Search for the cell housing the specified text and yield its (x, y) center coordinate. 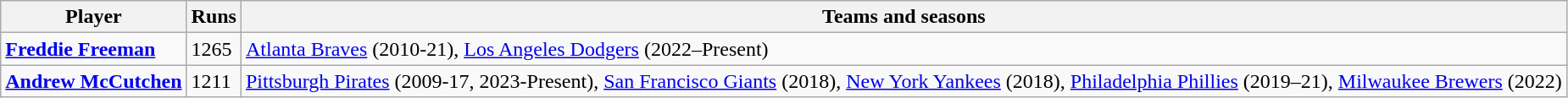
Andrew McCutchen (93, 81)
Freddie Freeman (93, 49)
1265 (214, 49)
Player (93, 17)
Teams and seasons (904, 17)
1211 (214, 81)
Runs (214, 17)
Atlanta Braves (2010-21), Los Angeles Dodgers (2022–Present) (904, 49)
